Scan for the cell matching the given text and deliver its (X, Y) coordinate at center. 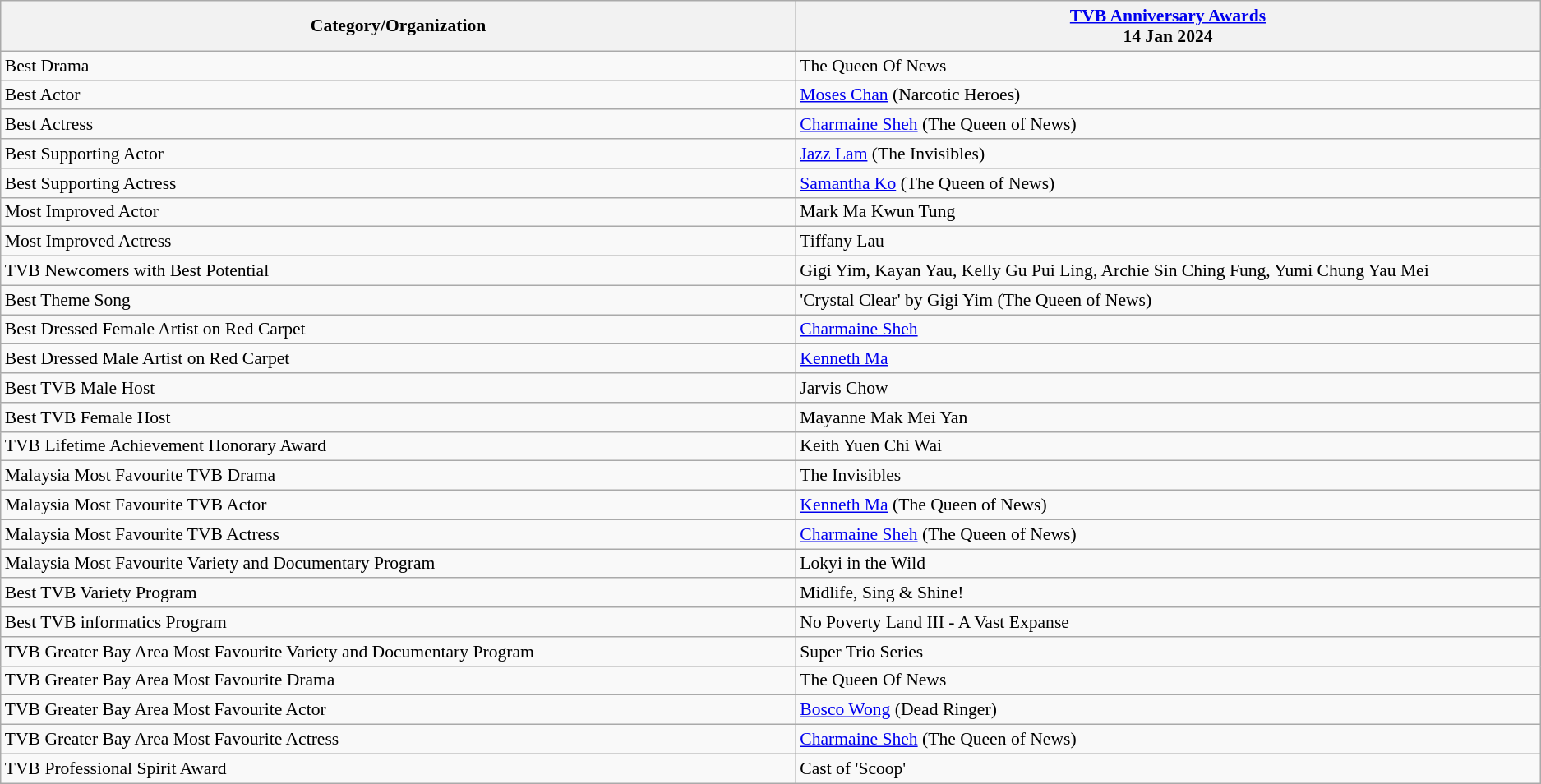
Jazz Lam (The Invisibles) (1167, 154)
Midlife, Sing & Shine! (1167, 593)
Tiffany Lau (1167, 242)
The Invisibles (1167, 476)
TVB Professional Spirit Award (399, 768)
TVB Newcomers with Best Potential (399, 271)
Best Supporting Actor (399, 154)
Best Actor (399, 95)
Best Dressed Male Artist on Red Carpet (399, 359)
Best Drama (399, 66)
Cast of 'Scoop' (1167, 768)
Most Improved Actress (399, 242)
Best Supporting Actress (399, 183)
TVB Lifetime Achievement Honorary Award (399, 446)
Kenneth Ma (1167, 359)
Samantha Ko (The Queen of News) (1167, 183)
Gigi Yim, Kayan Yau, Kelly Gu Pui Ling, Archie Sin Ching Fung, Yumi Chung Yau Mei (1167, 271)
TVB Greater Bay Area Most Favourite Variety and Documentary Program (399, 652)
Lokyi in the Wild (1167, 564)
TVB Greater Bay Area Most Favourite Drama (399, 680)
Moses Chan (Narcotic Heroes) (1167, 95)
Malaysia Most Favourite Variety and Documentary Program (399, 564)
Best TVB Female Host (399, 417)
Kenneth Ma (The Queen of News) (1167, 505)
Mark Ma Kwun Tung (1167, 212)
Malaysia Most Favourite TVB Drama (399, 476)
Best Dressed Female Artist on Red Carpet (399, 330)
Jarvis Chow (1167, 388)
Best TVB informatics Program (399, 622)
Super Trio Series (1167, 652)
Charmaine Sheh (1167, 330)
'Crystal Clear' by Gigi Yim (The Queen of News) (1167, 300)
Malaysia Most Favourite TVB Actor (399, 505)
No Poverty Land III - A Vast Expanse (1167, 622)
Keith Yuen Chi Wai (1167, 446)
Best TVB Male Host (399, 388)
Category/Organization (399, 26)
Best Actress (399, 125)
TVB Anniversary Awards14 Jan 2024 (1167, 26)
Mayanne Mak Mei Yan (1167, 417)
Best TVB Variety Program (399, 593)
Malaysia Most Favourite TVB Actress (399, 534)
Most Improved Actor (399, 212)
TVB Greater Bay Area Most Favourite Actor (399, 710)
Bosco Wong (Dead Ringer) (1167, 710)
TVB Greater Bay Area Most Favourite Actress (399, 740)
Best Theme Song (399, 300)
